Detect which cell encompasses the target text, then output its [x, y] center coordinate. 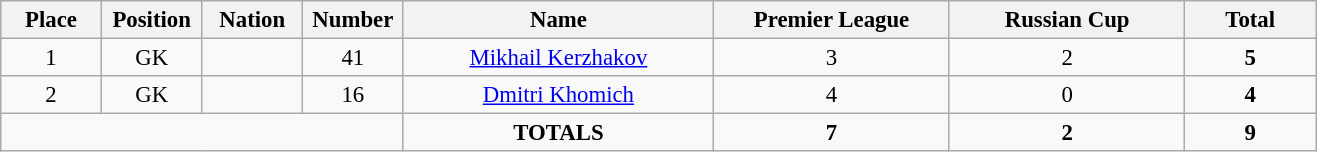
Nation [252, 20]
Russian Cup [1067, 20]
16 [354, 95]
9 [1250, 133]
Number [354, 20]
Mikhail Kerzhakov [558, 58]
TOTALS [558, 133]
0 [1067, 95]
7 [832, 133]
41 [354, 58]
1 [52, 58]
Name [558, 20]
Place [52, 20]
Premier League [832, 20]
5 [1250, 58]
3 [832, 58]
Total [1250, 20]
Position [152, 20]
Dmitri Khomich [558, 95]
